Scan for the cell matching the given text and deliver its (X, Y) coordinate at center. 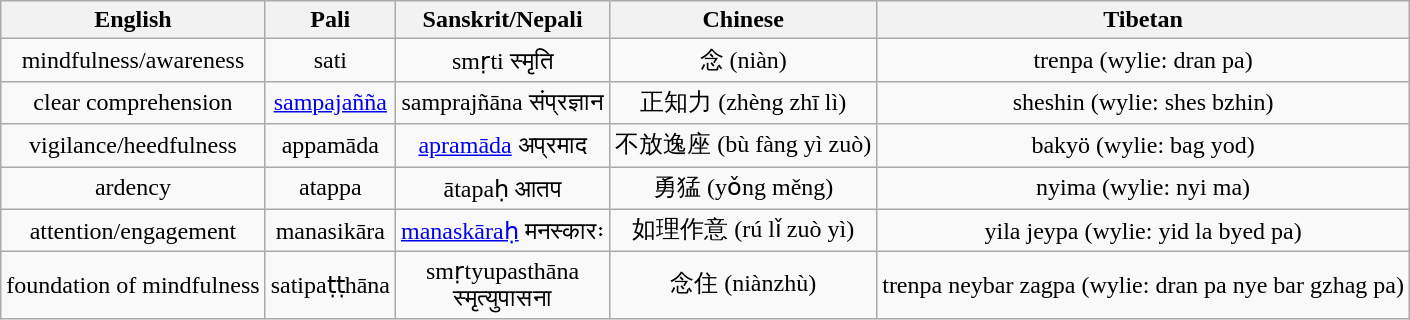
satipaṭṭhāna (330, 286)
smṛtyupasthānaस्मृत्युपासना (502, 286)
clear comprehension (133, 102)
ātapaḥ आतप (502, 188)
samprajñāna संप्रज्ञान (502, 102)
vigilance/heedfulness (133, 146)
Tibetan (1144, 20)
sampajañña (330, 102)
ardency (133, 188)
Pali (330, 20)
正知力 (zhèng zhī lì) (744, 102)
smṛti स्मृति (502, 60)
如理作意 (rú lǐ zuò yì) (744, 230)
English (133, 20)
trenpa (wylie: dran pa) (1144, 60)
念住 (niànzhù) (744, 286)
attention/engagement (133, 230)
nyima (wylie: nyi ma) (1144, 188)
manasikāra (330, 230)
manaskāraḥ मनस्कारः (502, 230)
勇猛 (yǒng měng) (744, 188)
apramāda अप्रमाद (502, 146)
Chinese (744, 20)
mindfulness/awareness (133, 60)
念 (niàn) (744, 60)
bakyö (wylie: bag yod) (1144, 146)
foundation of mindfulness (133, 286)
sati (330, 60)
trenpa neybar zagpa (wylie: dran pa nye bar gzhag pa) (1144, 286)
Sanskrit/Nepali (502, 20)
atappa (330, 188)
不放逸座 (bù fàng yì zuò) (744, 146)
sheshin (wylie: shes bzhin) (1144, 102)
yila jeypa (wylie: yid la byed pa) (1144, 230)
appamāda (330, 146)
